Capture the cell that displays the provided text and extract its (X, Y) central coordinate. 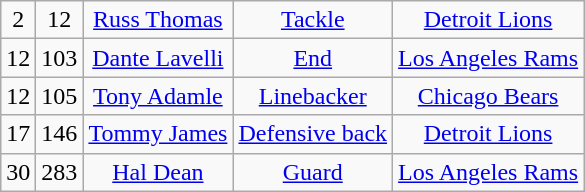
Guard (313, 172)
105 (60, 96)
30 (18, 172)
Russ Thomas (158, 20)
Hal Dean (158, 172)
283 (60, 172)
Tackle (313, 20)
103 (60, 58)
Tommy James (158, 134)
Linebacker (313, 96)
End (313, 58)
17 (18, 134)
146 (60, 134)
Dante Lavelli (158, 58)
Chicago Bears (488, 96)
2 (18, 20)
Defensive back (313, 134)
Tony Adamle (158, 96)
